From the cell containing the given text, extract its center point as [X, Y] coordinate. 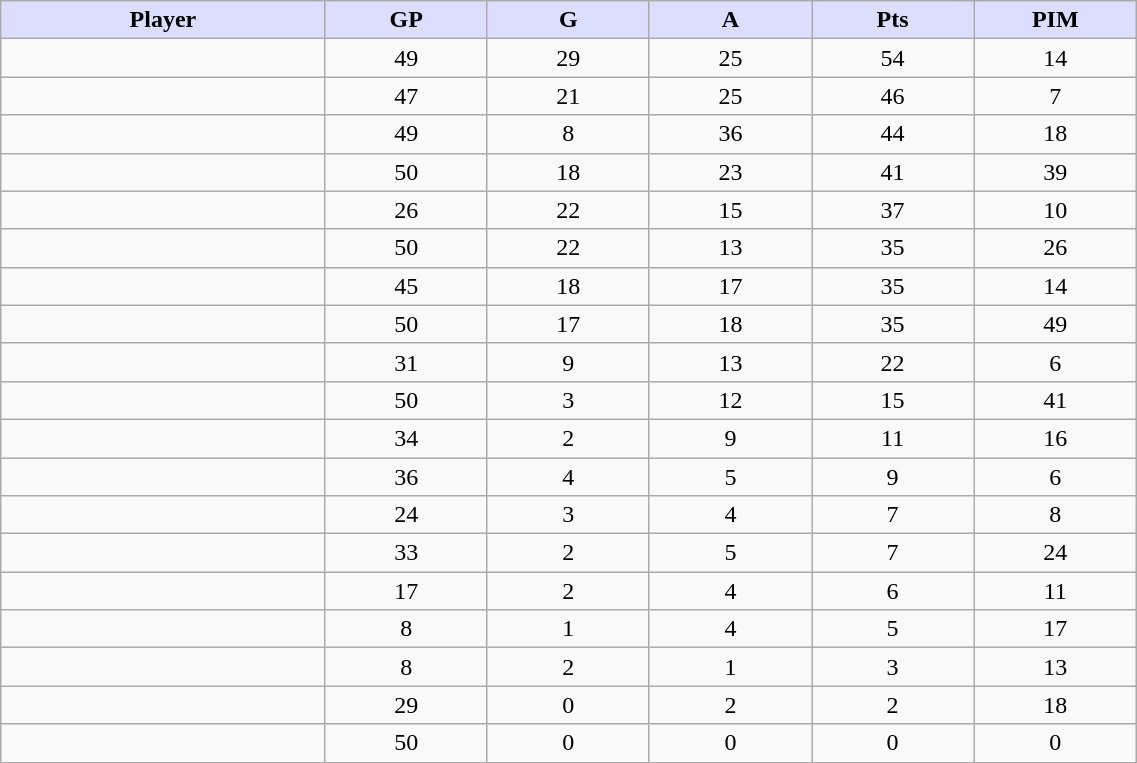
Pts [893, 20]
33 [406, 553]
45 [406, 286]
GP [406, 20]
37 [893, 210]
31 [406, 362]
10 [1056, 210]
46 [893, 96]
23 [730, 172]
A [730, 20]
Player [163, 20]
39 [1056, 172]
12 [730, 400]
34 [406, 438]
47 [406, 96]
54 [893, 58]
G [568, 20]
PIM [1056, 20]
16 [1056, 438]
21 [568, 96]
44 [893, 134]
